Identify which cell holds the provided text, then report its [X, Y] central coordinate. 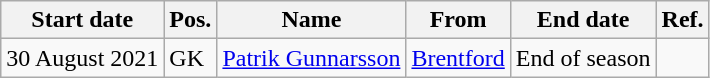
Start date [82, 20]
30 August 2021 [82, 58]
From [458, 20]
Name [312, 20]
End date [583, 20]
Patrik Gunnarsson [312, 58]
Brentford [458, 58]
Ref. [682, 20]
End of season [583, 58]
Pos. [190, 20]
GK [190, 58]
